Find where the given text appears and provide that cell's center as (X, Y) coordinate. 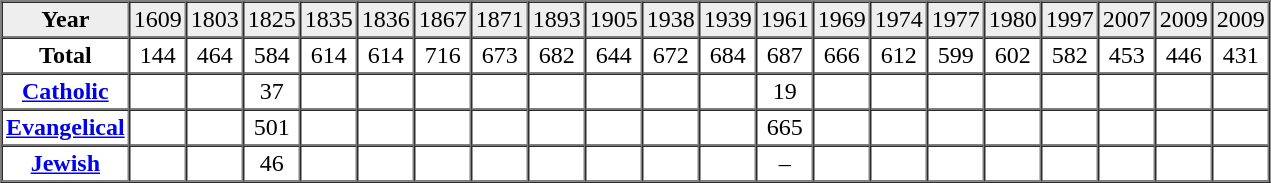
1969 (842, 20)
1825 (272, 20)
1997 (1070, 20)
1803 (214, 20)
1977 (956, 20)
Evangelical (66, 128)
453 (1126, 56)
584 (272, 56)
Year (66, 20)
1836 (386, 20)
19 (784, 92)
1867 (442, 20)
716 (442, 56)
1835 (328, 20)
1905 (614, 20)
599 (956, 56)
446 (1184, 56)
1980 (1012, 20)
1938 (670, 20)
501 (272, 128)
673 (500, 56)
1939 (728, 20)
1961 (784, 20)
687 (784, 56)
682 (556, 56)
– (784, 164)
Total (66, 56)
582 (1070, 56)
144 (158, 56)
431 (1240, 56)
1974 (898, 20)
2007 (1126, 20)
Catholic (66, 92)
46 (272, 164)
37 (272, 92)
666 (842, 56)
644 (614, 56)
612 (898, 56)
665 (784, 128)
602 (1012, 56)
1893 (556, 20)
684 (728, 56)
464 (214, 56)
1609 (158, 20)
1871 (500, 20)
Jewish (66, 164)
672 (670, 56)
